Search for the cell housing the specified text and yield its (X, Y) center coordinate. 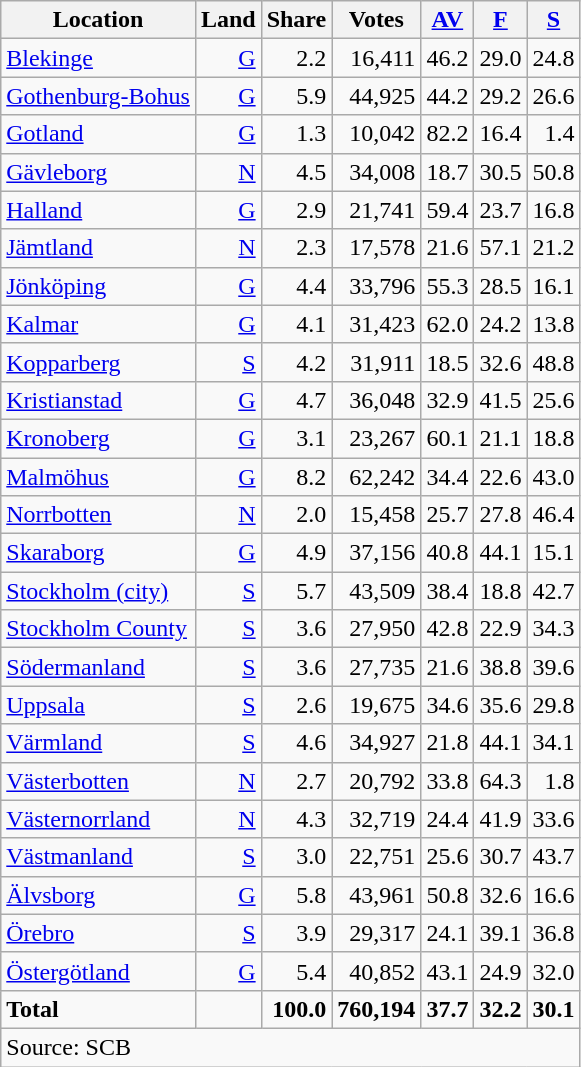
F (500, 20)
Jönköping (98, 286)
34.3 (554, 629)
Gothenburg-Bohus (98, 96)
15,458 (376, 515)
18.5 (448, 362)
43.0 (554, 477)
38.8 (500, 667)
1.4 (554, 134)
3.9 (296, 933)
46.2 (448, 58)
Uppsala (98, 705)
Blekinge (98, 58)
Kronoberg (98, 438)
40.8 (448, 553)
24.1 (448, 933)
5.4 (296, 971)
5.7 (296, 591)
25.7 (448, 515)
23,267 (376, 438)
2.6 (296, 705)
Älvsborg (98, 895)
21.8 (448, 743)
21.2 (554, 248)
17,578 (376, 248)
2.9 (296, 210)
32.0 (554, 971)
43.7 (554, 857)
760,194 (376, 1009)
2.0 (296, 515)
62,242 (376, 477)
64.3 (500, 781)
2.7 (296, 781)
16,411 (376, 58)
35.6 (500, 705)
Värmland (98, 743)
Västernorrland (98, 819)
4.9 (296, 553)
27,950 (376, 629)
21.1 (500, 438)
33,796 (376, 286)
13.8 (554, 324)
32.9 (448, 400)
34.6 (448, 705)
29.2 (500, 96)
39.6 (554, 667)
62.0 (448, 324)
41.9 (500, 819)
28.5 (500, 286)
26.6 (554, 96)
22,751 (376, 857)
33.8 (448, 781)
40,852 (376, 971)
Gävleborg (98, 172)
31,911 (376, 362)
19,675 (376, 705)
43,509 (376, 591)
43,961 (376, 895)
37.7 (448, 1009)
Source: SCB (290, 1047)
16.6 (554, 895)
Norrbotten (98, 515)
4.6 (296, 743)
Västerbotten (98, 781)
Gotland (98, 134)
38.4 (448, 591)
100.0 (296, 1009)
29.8 (554, 705)
Örebro (98, 933)
16.8 (554, 210)
24.4 (448, 819)
2.3 (296, 248)
Kalmar (98, 324)
18.7 (448, 172)
34,008 (376, 172)
82.2 (448, 134)
4.5 (296, 172)
39.1 (500, 933)
31,423 (376, 324)
20,792 (376, 781)
34,927 (376, 743)
29,317 (376, 933)
15.1 (554, 553)
Land (228, 20)
10,042 (376, 134)
22.6 (500, 477)
4.2 (296, 362)
36.8 (554, 933)
30.1 (554, 1009)
Jämtland (98, 248)
36,048 (376, 400)
34.4 (448, 477)
59.4 (448, 210)
55.3 (448, 286)
Location (98, 20)
60.1 (448, 438)
27.8 (500, 515)
Kristianstad (98, 400)
29.0 (500, 58)
5.8 (296, 895)
24.8 (554, 58)
4.1 (296, 324)
4.3 (296, 819)
3.0 (296, 857)
21,741 (376, 210)
23.7 (500, 210)
42.8 (448, 629)
1.3 (296, 134)
30.7 (500, 857)
32.2 (500, 1009)
8.2 (296, 477)
46.4 (554, 515)
22.9 (500, 629)
48.8 (554, 362)
1.8 (554, 781)
Södermanland (98, 667)
34.1 (554, 743)
Västmanland (98, 857)
Stockholm County (98, 629)
16.4 (500, 134)
5.9 (296, 96)
Total (98, 1009)
33.6 (554, 819)
4.7 (296, 400)
57.1 (500, 248)
2.2 (296, 58)
41.5 (500, 400)
Stockholm (city) (98, 591)
37,156 (376, 553)
24.9 (500, 971)
44.2 (448, 96)
AV (448, 20)
Skaraborg (98, 553)
3.1 (296, 438)
Votes (376, 20)
Malmöhus (98, 477)
44,925 (376, 96)
32,719 (376, 819)
24.2 (500, 324)
Share (296, 20)
Halland (98, 210)
30.5 (500, 172)
16.1 (554, 286)
43.1 (448, 971)
Kopparberg (98, 362)
42.7 (554, 591)
27,735 (376, 667)
Östergötland (98, 971)
4.4 (296, 286)
